Identify which cell holds the provided text, then report its [X, Y] central coordinate. 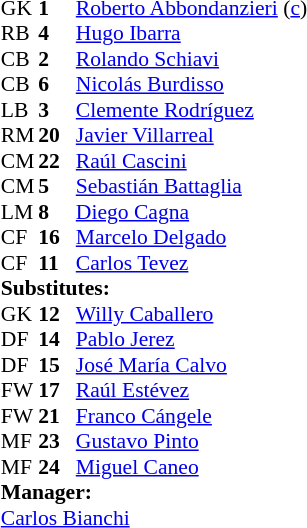
14 [57, 339]
Hugo Ibarra [192, 33]
8 [57, 212]
Willy Caballero [192, 314]
Pablo Jerez [192, 339]
11 [57, 263]
6 [57, 85]
Manager: [154, 493]
5 [57, 187]
16 [57, 237]
Clemente Rodríguez [192, 110]
Franco Cángele [192, 416]
24 [57, 467]
3 [57, 110]
20 [57, 135]
17 [57, 391]
Nicolás Burdisso [192, 85]
15 [57, 365]
4 [57, 33]
Gustavo Pinto [192, 441]
Substitutes: [154, 289]
2 [57, 59]
LM [20, 212]
Sebastián Battaglia [192, 187]
21 [57, 416]
Raúl Estévez [192, 391]
Rolando Schiavi [192, 59]
José María Calvo [192, 365]
GK [20, 314]
Marcelo Delgado [192, 237]
RM [20, 135]
23 [57, 441]
12 [57, 314]
Javier Villarreal [192, 135]
RB [20, 33]
Diego Cagna [192, 212]
Carlos Tevez [192, 263]
Raúl Cascini [192, 161]
22 [57, 161]
LB [20, 110]
Miguel Caneo [192, 467]
